Detect which cell encompasses the target text, then output its (X, Y) center coordinate. 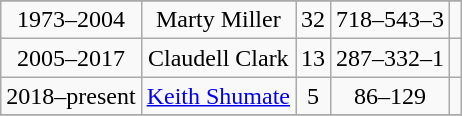
2018–present (71, 96)
Claudell Clark (218, 58)
86–129 (390, 96)
2005–2017 (71, 58)
Marty Miller (218, 20)
287–332–1 (390, 58)
5 (314, 96)
Keith Shumate (218, 96)
32 (314, 20)
1973–2004 (71, 20)
718–543–3 (390, 20)
13 (314, 58)
